Locate the cell with the specified text and output its (x, y) center coordinate. 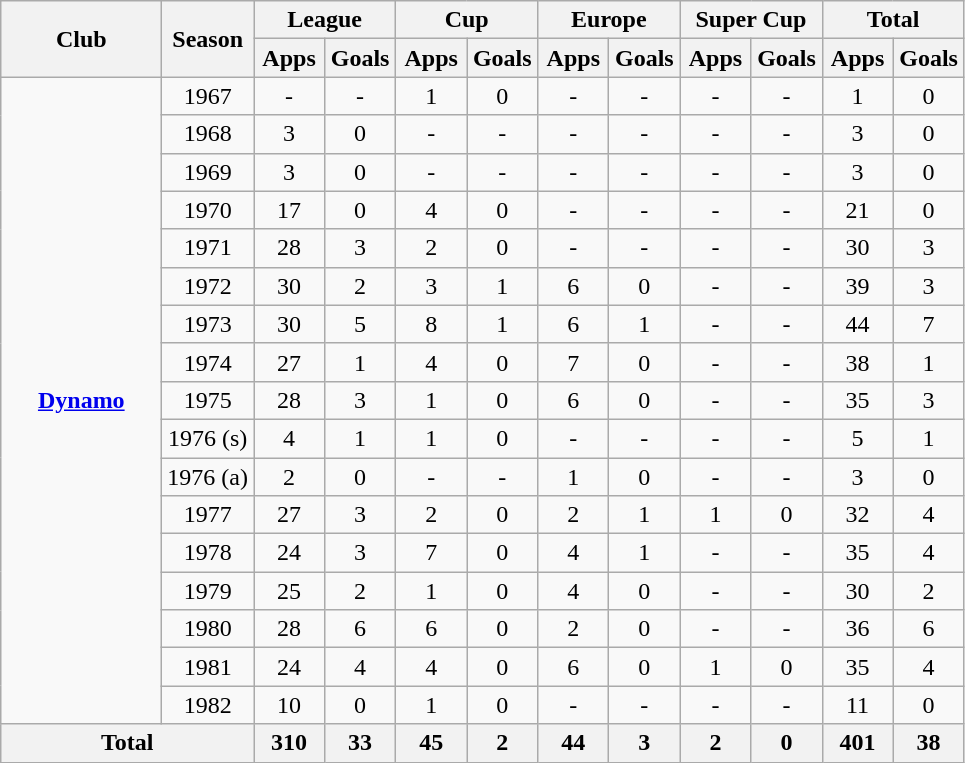
10 (290, 705)
Dynamo (82, 400)
1982 (208, 705)
1974 (208, 362)
25 (290, 591)
1977 (208, 515)
8 (432, 324)
1976 (a) (208, 477)
Club (82, 39)
1980 (208, 629)
Cup (467, 20)
39 (858, 286)
1979 (208, 591)
401 (858, 743)
1968 (208, 134)
17 (290, 210)
Europe (609, 20)
1972 (208, 286)
33 (360, 743)
1969 (208, 172)
1967 (208, 96)
Season (208, 39)
1973 (208, 324)
1976 (s) (208, 438)
1981 (208, 667)
1970 (208, 210)
League (325, 20)
21 (858, 210)
Super Cup (751, 20)
36 (858, 629)
45 (432, 743)
1971 (208, 248)
1975 (208, 400)
11 (858, 705)
32 (858, 515)
310 (290, 743)
1978 (208, 553)
